Pinpoint the cell where the given text exists, returning its (X, Y) midpoint coordinate. 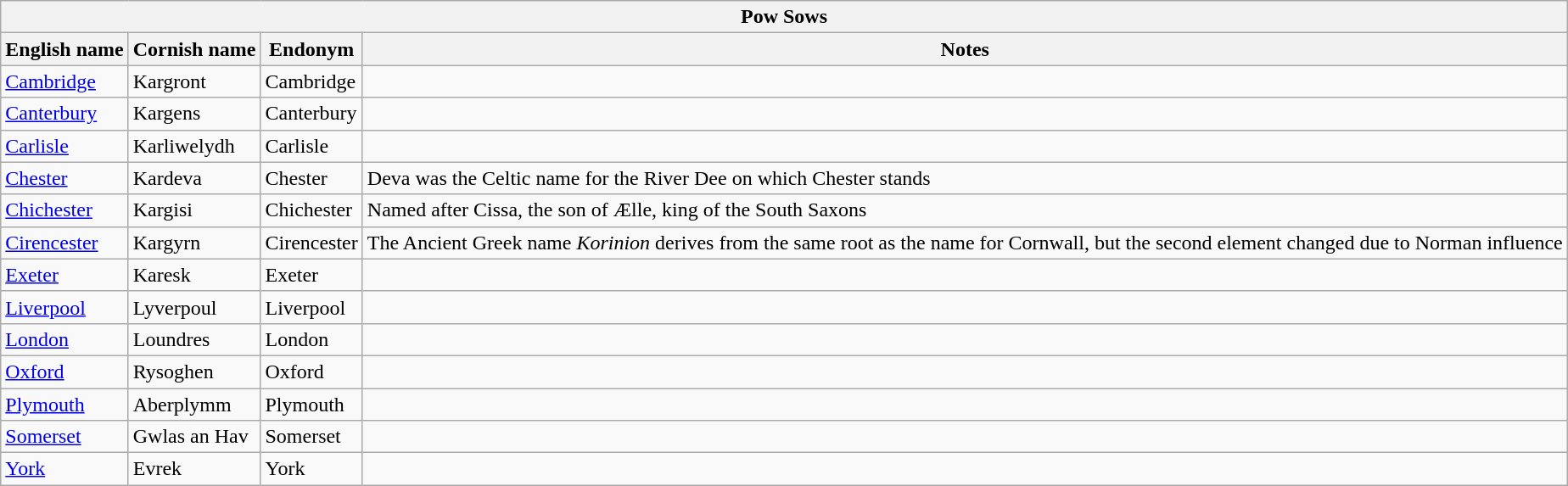
Cornish name (194, 49)
Rysoghen (194, 371)
Endonym (311, 49)
Kargyrn (194, 243)
Karesk (194, 275)
Aberplymm (194, 405)
Notes (965, 49)
English name (64, 49)
Karliwelydh (194, 146)
Loundres (194, 339)
Pow Sows (784, 17)
Deva was the Celtic name for the River Dee on which Chester stands (965, 178)
Gwlas an Hav (194, 437)
Kargisi (194, 210)
The Ancient Greek name Korinion derives from the same root as the name for Cornwall, but the second element changed due to Norman influence (965, 243)
Named after Cissa, the son of Ælle, king of the South Saxons (965, 210)
Lyverpoul (194, 307)
Kargens (194, 114)
Kargront (194, 81)
Evrek (194, 469)
Kardeva (194, 178)
